Identify which cell holds the provided text, then report its (x, y) central coordinate. 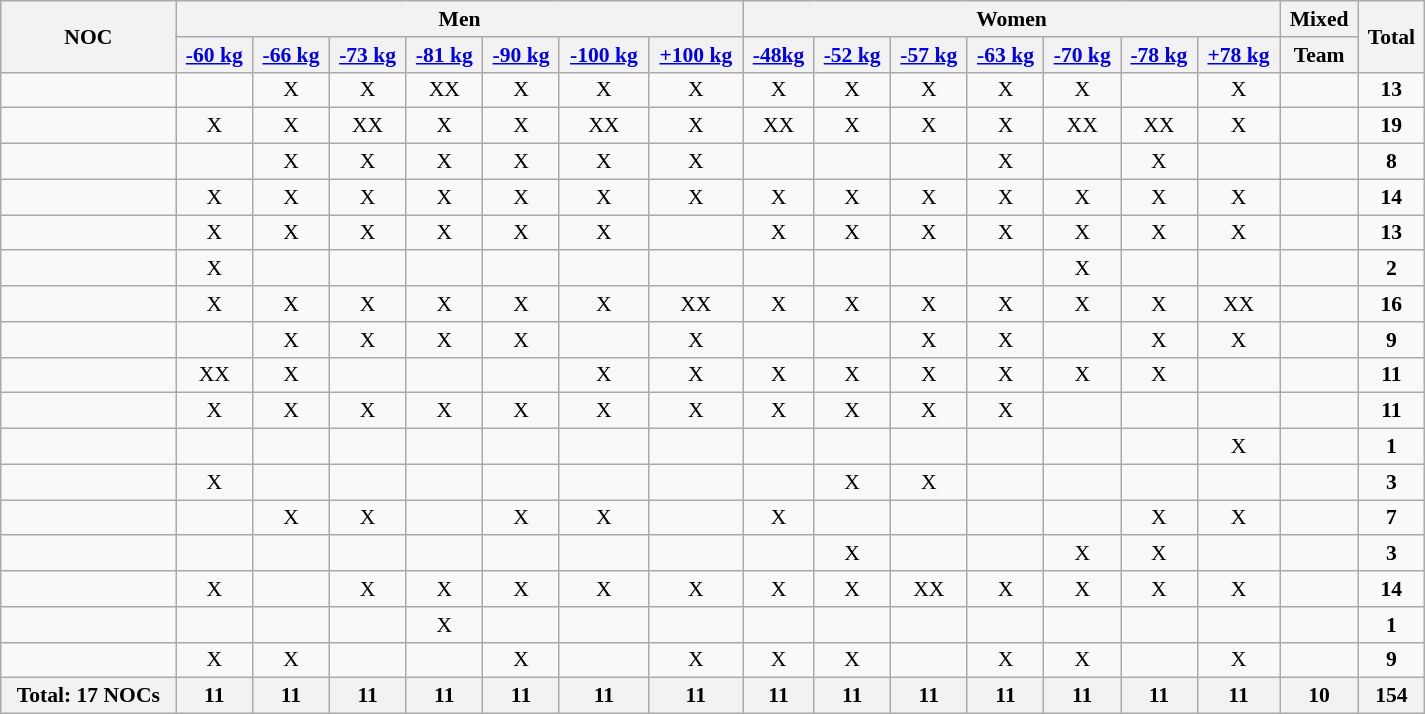
Total (1391, 36)
-63 kg (1006, 55)
-73 kg (368, 55)
NOC (88, 36)
Men (460, 19)
8 (1391, 162)
-90 kg (522, 55)
154 (1391, 696)
-66 kg (292, 55)
-100 kg (604, 55)
-52 kg (852, 55)
-48kg (778, 55)
-81 kg (444, 55)
+100 kg (696, 55)
+78 kg (1238, 55)
-78 kg (1160, 55)
Women (1011, 19)
16 (1391, 304)
Team (1320, 55)
10 (1320, 696)
19 (1391, 126)
Mixed (1320, 19)
2 (1391, 269)
7 (1391, 518)
-60 kg (214, 55)
-57 kg (928, 55)
Total: 17 NOCs (88, 696)
-70 kg (1082, 55)
